Search for the cell housing the specified text and yield its [x, y] center coordinate. 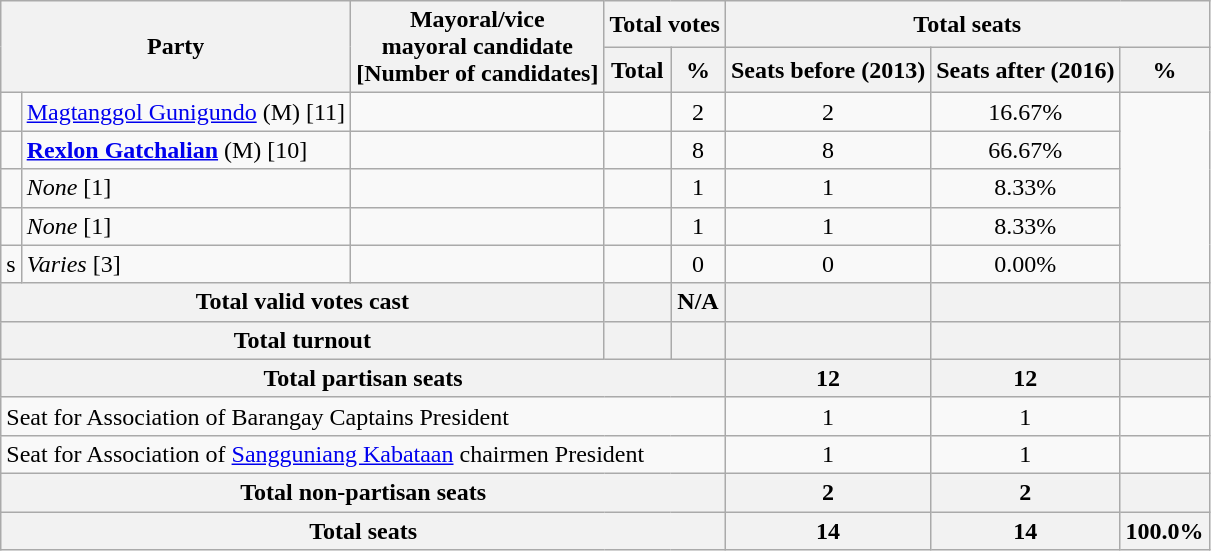
Total turnout [302, 340]
Seat for Association of Barangay Captains President [364, 416]
Total valid votes cast [302, 302]
Seat for Association of Sangguniang Kabataan chairmen President [364, 454]
N/A [698, 302]
s [11, 264]
66.67% [1026, 150]
Party [176, 47]
Varies [3] [186, 264]
Mayoral/vicemayoral candidate[Number of candidates] [478, 47]
Seats before (2013) [828, 70]
Total votes [665, 24]
Total non-partisan seats [364, 492]
Total [638, 70]
Magtanggol Gunigundo (M) [11] [186, 112]
Total partisan seats [364, 378]
100.0% [1164, 531]
Seats after (2016) [1026, 70]
16.67% [1026, 112]
0.00% [1026, 264]
Rexlon Gatchalian (M) [10] [186, 150]
